Return (X, Y) of the center of cell containing provided text 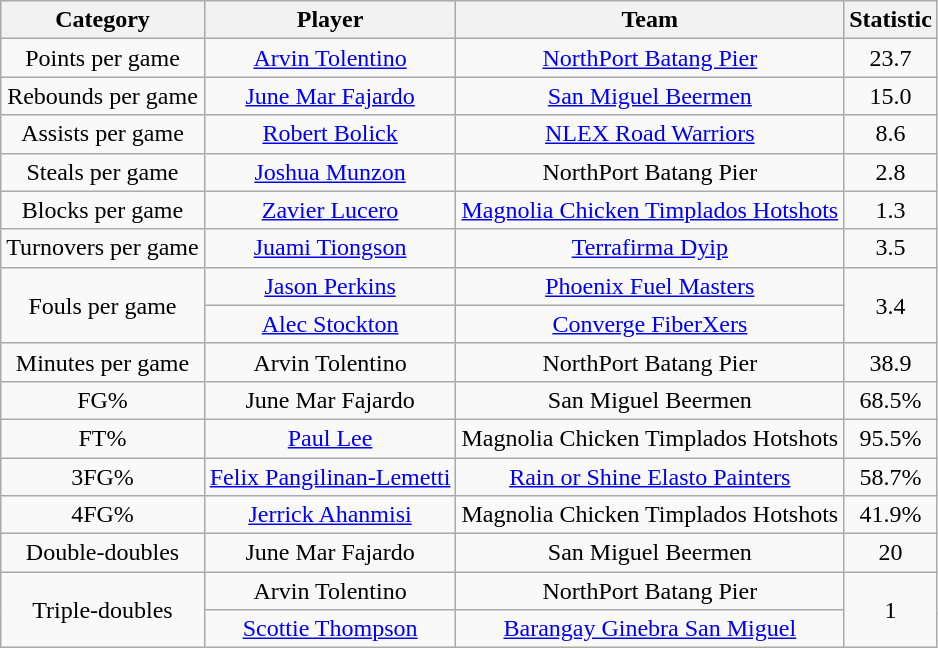
Category (102, 20)
Rain or Shine Elasto Painters (650, 477)
Terrafirma Dyip (650, 248)
Triple-doubles (102, 610)
Converge FiberXers (650, 324)
Joshua Munzon (330, 172)
Scottie Thompson (330, 629)
Zavier Lucero (330, 210)
Fouls per game (102, 305)
20 (891, 553)
41.9% (891, 515)
4FG% (102, 515)
Statistic (891, 20)
15.0 (891, 96)
Points per game (102, 58)
Juami Tiongson (330, 248)
38.9 (891, 362)
95.5% (891, 438)
3FG% (102, 477)
Barangay Ginebra San Miguel (650, 629)
Phoenix Fuel Masters (650, 286)
Assists per game (102, 134)
Blocks per game (102, 210)
Double-doubles (102, 553)
Jerrick Ahanmisi (330, 515)
8.6 (891, 134)
Turnovers per game (102, 248)
58.7% (891, 477)
23.7 (891, 58)
Minutes per game (102, 362)
68.5% (891, 400)
1 (891, 610)
Rebounds per game (102, 96)
FT% (102, 438)
Team (650, 20)
Felix Pangilinan-Lemetti (330, 477)
Player (330, 20)
Alec Stockton (330, 324)
3.4 (891, 305)
Jason Perkins (330, 286)
Robert Bolick (330, 134)
1.3 (891, 210)
NLEX Road Warriors (650, 134)
Paul Lee (330, 438)
FG% (102, 400)
Steals per game (102, 172)
2.8 (891, 172)
3.5 (891, 248)
